Search for the cell housing the specified text and yield its (X, Y) center coordinate. 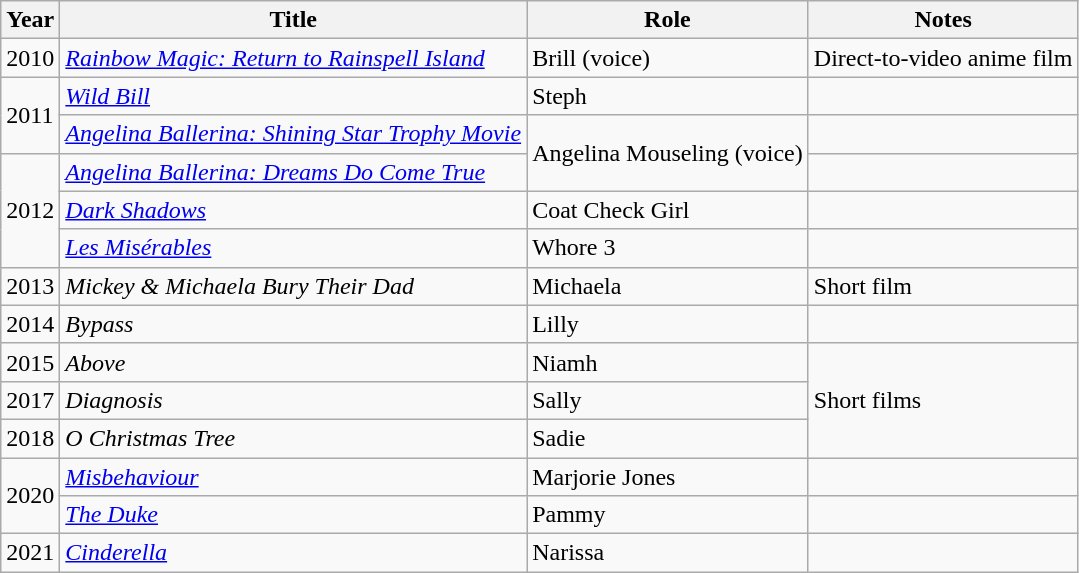
Brill (voice) (668, 58)
Coat Check Girl (668, 210)
2012 (30, 210)
O Christmas Tree (294, 438)
Diagnosis (294, 400)
Whore 3 (668, 248)
Year (30, 20)
Cinderella (294, 553)
2014 (30, 324)
2013 (30, 286)
2017 (30, 400)
Sadie (668, 438)
Short film (943, 286)
2020 (30, 496)
2010 (30, 58)
Notes (943, 20)
Sally (668, 400)
Rainbow Magic: Return to Rainspell Island (294, 58)
Michaela (668, 286)
The Duke (294, 515)
Lilly (668, 324)
Les Misérables (294, 248)
Steph (668, 96)
Angelina Ballerina: Dreams Do Come True (294, 172)
2015 (30, 362)
Angelina Mouseling (voice) (668, 153)
2021 (30, 553)
Niamh (668, 362)
Mickey & Michaela Bury Their Dad (294, 286)
Short films (943, 400)
Direct-to-video anime film (943, 58)
2018 (30, 438)
Dark Shadows (294, 210)
Pammy (668, 515)
Angelina Ballerina: Shining Star Trophy Movie (294, 134)
Wild Bill (294, 96)
Narissa (668, 553)
Title (294, 20)
Above (294, 362)
Role (668, 20)
Marjorie Jones (668, 477)
Bypass (294, 324)
Misbehaviour (294, 477)
2011 (30, 115)
